Pinpoint the cell where the given text exists, returning its [x, y] midpoint coordinate. 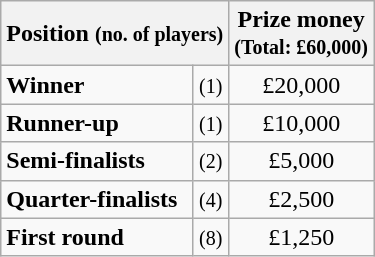
First round [97, 237]
£2,500 [302, 199]
£10,000 [302, 123]
Quarter-finalists [97, 199]
£5,000 [302, 161]
Winner [97, 85]
Prize money(Total: £60,000) [302, 34]
£20,000 [302, 85]
£1,250 [302, 237]
(8) [211, 237]
Position (no. of players) [115, 34]
Runner-up [97, 123]
(4) [211, 199]
Semi-finalists [97, 161]
(2) [211, 161]
